Detect which cell encompasses the target text, then output its (X, Y) center coordinate. 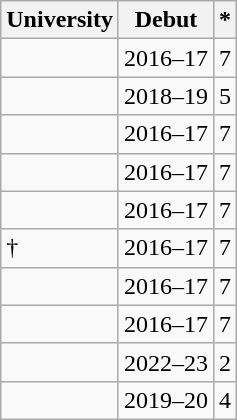
2 (226, 362)
2018–19 (166, 96)
2022–23 (166, 362)
† (60, 248)
4 (226, 400)
* (226, 20)
5 (226, 96)
2019–20 (166, 400)
Debut (166, 20)
University (60, 20)
